Locate the cell with the specified text and output its (X, Y) center coordinate. 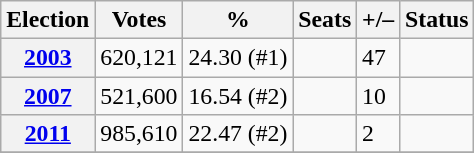
Status (437, 20)
+/– (378, 20)
22.47 (#2) (238, 133)
10 (378, 96)
2 (378, 133)
2007 (48, 96)
Seats (325, 20)
985,610 (139, 133)
24.30 (#1) (238, 58)
620,121 (139, 58)
47 (378, 58)
Election (48, 20)
16.54 (#2) (238, 96)
2003 (48, 58)
521,600 (139, 96)
2011 (48, 133)
Votes (139, 20)
% (238, 20)
